Detect which cell encompasses the target text, then output its (x, y) center coordinate. 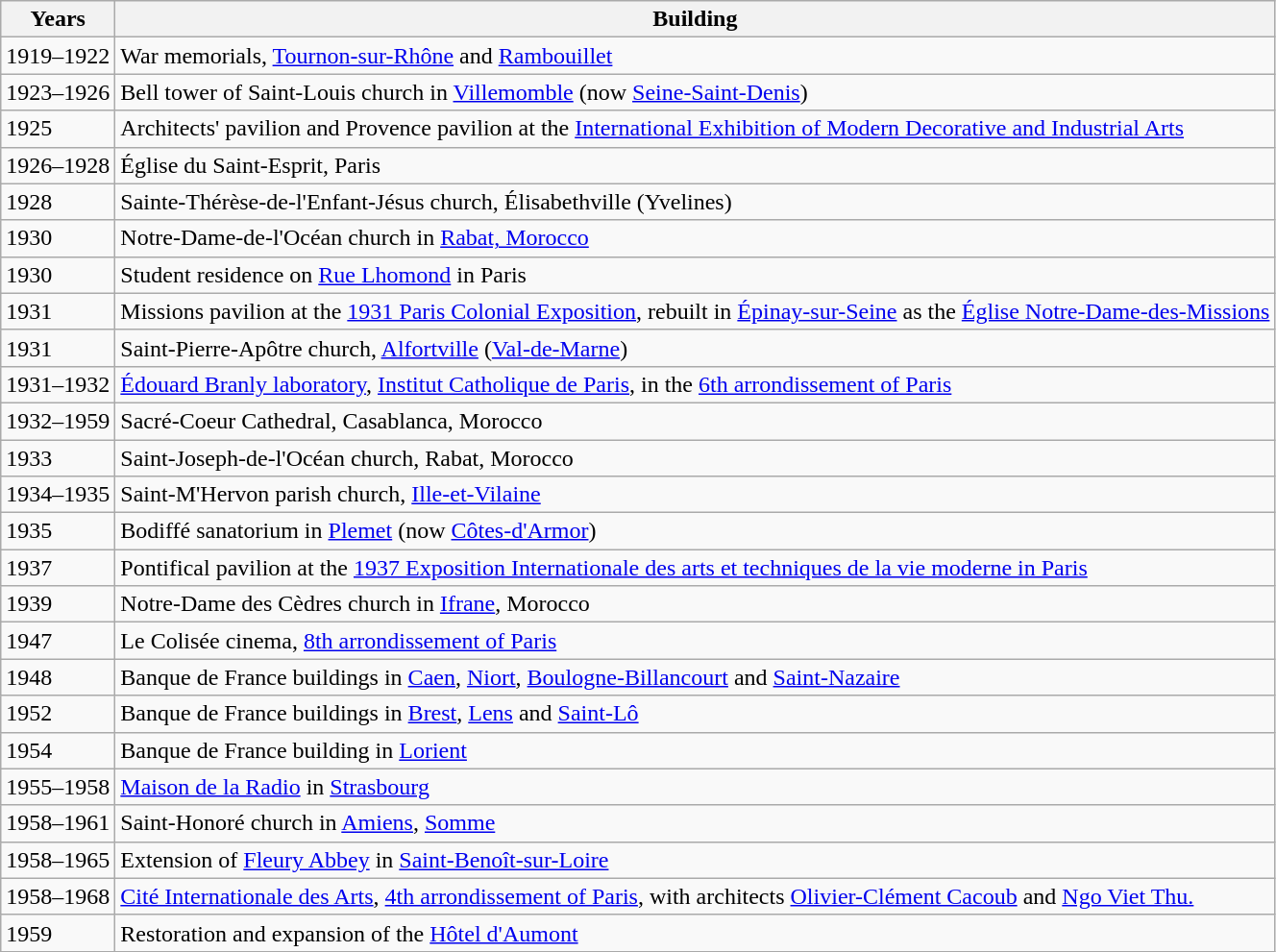
1923–1926 (58, 92)
1955–1958 (58, 787)
Sainte-Thérèse-de-l'Enfant-Jésus church, Élisabethville (Yvelines) (696, 202)
1925 (58, 129)
1954 (58, 750)
1937 (58, 568)
1947 (58, 641)
1935 (58, 531)
Sacré-Coeur Cathedral, Casablanca, Morocco (696, 421)
Banque de France building in Lorient (696, 750)
Saint-Pierre-Apôtre church, Alfortville (Val-de-Marne) (696, 348)
Extension of Fleury Abbey in Saint-Benoît-sur-Loire (696, 860)
1926–1928 (58, 165)
1932–1959 (58, 421)
Saint-Honoré church in Amiens, Somme (696, 823)
Banque de France buildings in Brest, Lens and Saint-Lô (696, 714)
Bodiffé sanatorium in Plemet (now Côtes-d'Armor) (696, 531)
1919–1922 (58, 56)
Le Colisée cinema, 8th arrondissement of Paris (696, 641)
Notre-Dame-de-l'Océan church in Rabat, Morocco (696, 238)
Édouard Branly laboratory, Institut Catholique de Paris, in the 6th arrondissement of Paris (696, 384)
Building (696, 19)
War memorials, Tournon-sur-Rhône and Rambouillet (696, 56)
Restoration and expansion of the Hôtel d'Aumont (696, 933)
1958–1965 (58, 860)
Architects' pavilion and Provence pavilion at the International Exhibition of Modern Decorative and Industrial Arts (696, 129)
Saint-Joseph-de-l'Océan church, Rabat, Morocco (696, 458)
Missions pavilion at the 1931 Paris Colonial Exposition, rebuilt in Épinay-sur-Seine as the Église Notre-Dame-des-Missions (696, 311)
Bell tower of Saint-Louis church in Villemomble (now Seine-Saint-Denis) (696, 92)
1939 (58, 604)
1928 (58, 202)
Saint-M'Hervon parish church, Ille-et-Vilaine (696, 495)
1952 (58, 714)
1959 (58, 933)
Notre-Dame des Cèdres church in Ifrane, Morocco (696, 604)
1948 (58, 677)
Student residence on Rue Lhomond in Paris (696, 275)
Maison de la Radio in Strasbourg (696, 787)
1958–1961 (58, 823)
1933 (58, 458)
Cité Internationale des Arts, 4th arrondissement of Paris, with architects Olivier-Clément Cacoub and Ngo Viet Thu. (696, 896)
1931–1932 (58, 384)
Banque de France buildings in Caen, Niort, Boulogne-Billancourt and Saint-Nazaire (696, 677)
Église du Saint-Esprit, Paris (696, 165)
Years (58, 19)
1958–1968 (58, 896)
1934–1935 (58, 495)
Pontifical pavilion at the 1937 Exposition Internationale des arts et techniques de la vie moderne in Paris (696, 568)
